Search for the cell housing the specified text and yield its (x, y) center coordinate. 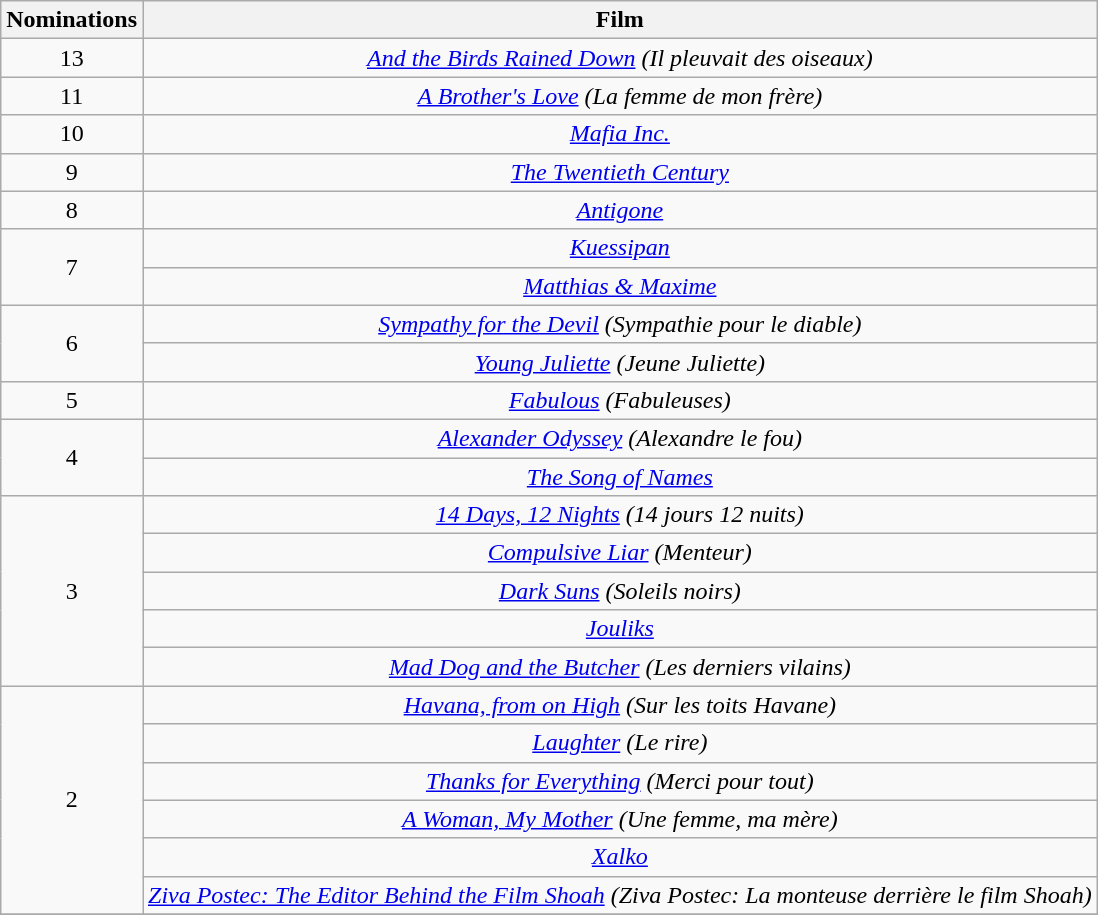
10 (72, 134)
Young Juliette (Jeune Juliette) (620, 362)
A Woman, My Mother (Une femme, ma mère) (620, 819)
Alexander Odyssey (Alexandre le fou) (620, 438)
Fabulous (Fabuleuses) (620, 400)
Mafia Inc. (620, 134)
Antigone (620, 210)
Laughter (Le rire) (620, 743)
The Twentieth Century (620, 172)
And the Birds Rained Down (Il pleuvait des oiseaux) (620, 58)
Thanks for Everything (Merci pour tout) (620, 781)
Kuessipan (620, 248)
13 (72, 58)
Compulsive Liar (Menteur) (620, 553)
9 (72, 172)
6 (72, 343)
A Brother's Love (La femme de mon frère) (620, 96)
Film (620, 20)
4 (72, 457)
Jouliks (620, 629)
Dark Suns (Soleils noirs) (620, 591)
2 (72, 800)
8 (72, 210)
Havana, from on High (Sur les toits Havane) (620, 705)
Matthias & Maxime (620, 286)
14 Days, 12 Nights (14 jours 12 nuits) (620, 515)
Sympathy for the Devil (Sympathie pour le diable) (620, 324)
5 (72, 400)
3 (72, 591)
7 (72, 267)
Xalko (620, 857)
11 (72, 96)
The Song of Names (620, 477)
Nominations (72, 20)
Ziva Postec: The Editor Behind the Film Shoah (Ziva Postec: La monteuse derrière le film Shoah) (620, 895)
Mad Dog and the Butcher (Les derniers vilains) (620, 667)
